Determine the (x, y) coordinate at the center of the cell enclosing the given text.  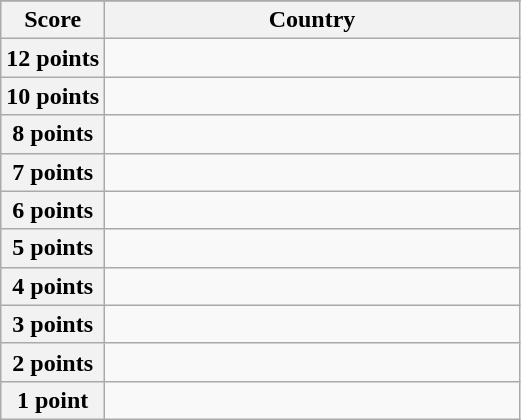
Score (53, 20)
8 points (53, 134)
5 points (53, 248)
2 points (53, 362)
3 points (53, 324)
Country (312, 20)
1 point (53, 400)
12 points (53, 58)
10 points (53, 96)
7 points (53, 172)
6 points (53, 210)
4 points (53, 286)
